Scan for the cell matching the given text and deliver its (x, y) coordinate at center. 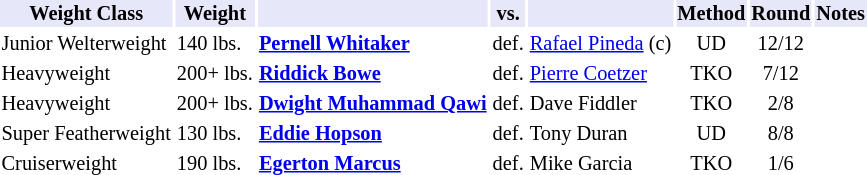
Junior Welterweight (86, 44)
8/8 (781, 134)
Weight (214, 14)
140 lbs. (214, 44)
7/12 (781, 74)
12/12 (781, 44)
Weight Class (86, 14)
Pernell Whitaker (372, 44)
vs. (508, 14)
Eddie Hopson (372, 134)
Super Featherweight (86, 134)
2/8 (781, 104)
Round (781, 14)
Tony Duran (600, 134)
Method (712, 14)
Dwight Muhammad Qawi (372, 104)
130 lbs. (214, 134)
Dave Fiddler (600, 104)
Notes (841, 14)
Rafael Pineda (c) (600, 44)
Pierre Coetzer (600, 74)
Riddick Bowe (372, 74)
